Extract the (x, y) coordinate from the center of the cell holding the provided text.  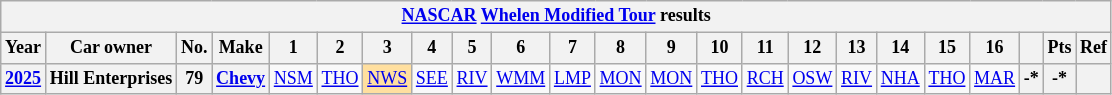
Hill Enterprises (110, 78)
10 (720, 48)
Pts (1060, 48)
1 (293, 48)
7 (573, 48)
4 (432, 48)
11 (765, 48)
Car owner (110, 48)
79 (194, 78)
2 (340, 48)
16 (995, 48)
14 (900, 48)
RCH (765, 78)
12 (812, 48)
NHA (900, 78)
NASCAR Whelen Modified Tour results (556, 16)
SEE (432, 78)
WMM (521, 78)
Chevy (241, 78)
Year (24, 48)
8 (620, 48)
MAR (995, 78)
Ref (1094, 48)
13 (857, 48)
9 (672, 48)
3 (388, 48)
Make (241, 48)
NWS (388, 78)
6 (521, 48)
15 (947, 48)
2025 (24, 78)
NSM (293, 78)
5 (472, 48)
No. (194, 48)
OSW (812, 78)
LMP (573, 78)
